Identify which cell holds the provided text, then report its (X, Y) central coordinate. 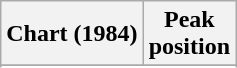
Chart (1984) (72, 34)
Peakposition (189, 34)
